Detect which cell encompasses the target text, then output its [x, y] center coordinate. 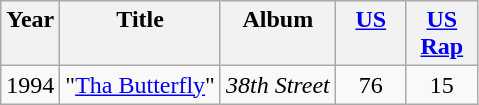
15 [442, 85]
US [370, 34]
"Tha Butterfly" [140, 85]
Title [140, 34]
US Rap [442, 34]
Album [278, 34]
Year [30, 34]
38th Street [278, 85]
76 [370, 85]
1994 [30, 85]
